Search for the cell housing the specified text and yield its (x, y) center coordinate. 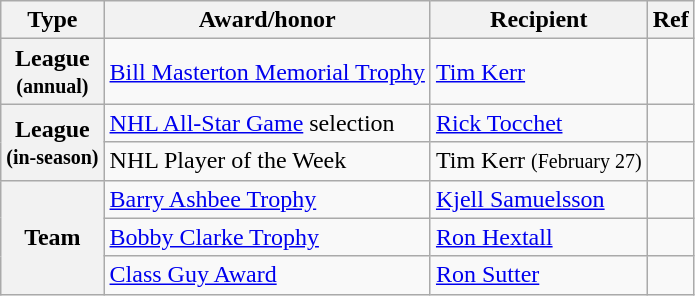
Barry Ashbee Trophy (267, 199)
Tim Kerr (February 27) (538, 161)
Kjell Samuelsson (538, 199)
League(annual) (52, 72)
Ron Hextall (538, 237)
Bobby Clarke Trophy (267, 237)
Recipient (538, 20)
Rick Tocchet (538, 123)
Team (52, 237)
League(in-season) (52, 142)
Class Guy Award (267, 275)
Tim Kerr (538, 72)
Ref (670, 20)
Type (52, 20)
Award/honor (267, 20)
Bill Masterton Memorial Trophy (267, 72)
Ron Sutter (538, 275)
NHL Player of the Week (267, 161)
NHL All-Star Game selection (267, 123)
